Provide the [x, y] coordinate of the cell's center where the given text is located.  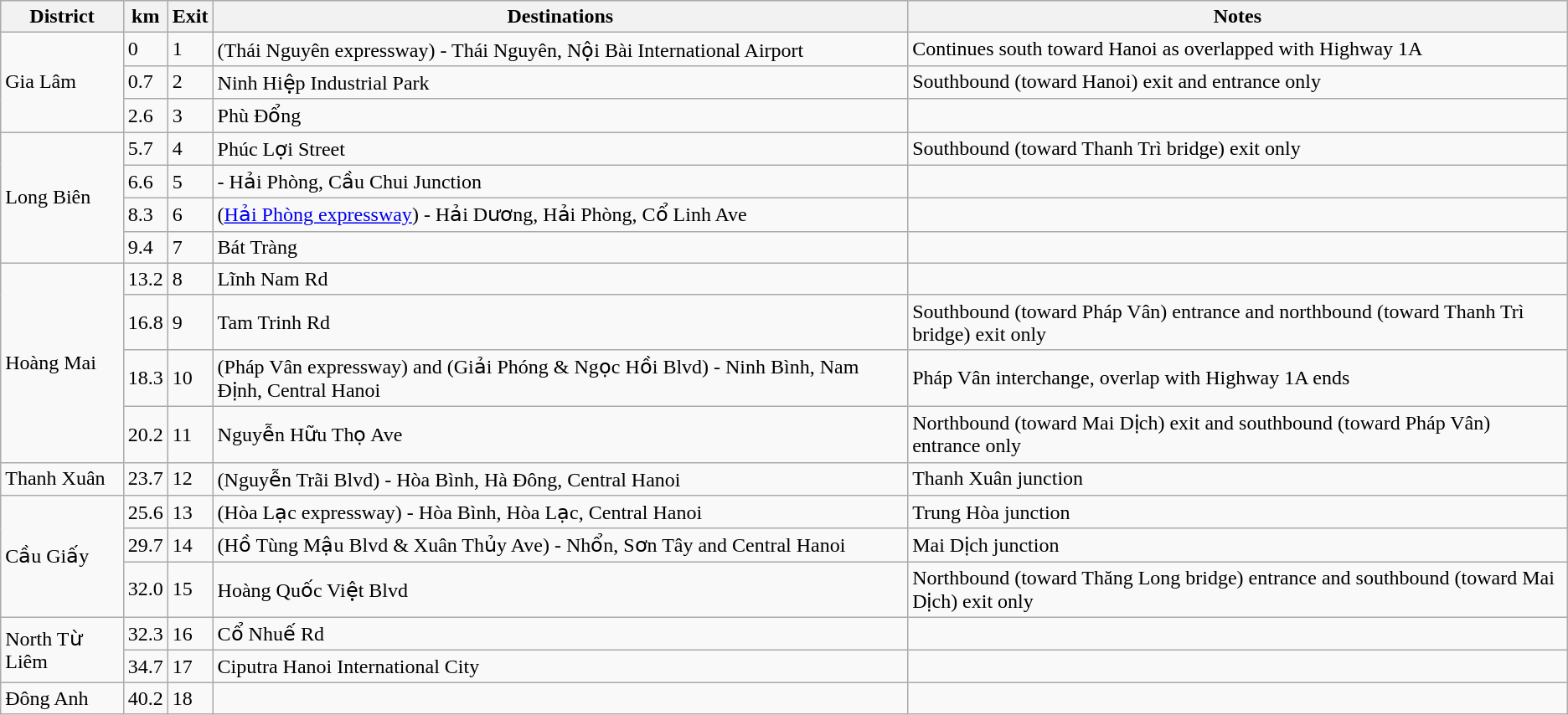
12 [190, 479]
(Thái Nguyên expressway) - Thái Nguyên, Nội Bài International Airport [560, 49]
Lĩnh Nam Rd [560, 279]
0 [146, 49]
25.6 [146, 512]
34.7 [146, 666]
(Hải Phòng expressway) - Hải Dương, Hải Phòng, Cổ Linh Ave [560, 215]
11 [190, 434]
1 [190, 49]
8.3 [146, 215]
5.7 [146, 149]
Continues south toward Hanoi as overlapped with Highway 1A [1238, 49]
16.8 [146, 321]
18 [190, 698]
Southbound (toward Pháp Vân) entrance and northbound (toward Thanh Trì bridge) exit only [1238, 321]
13 [190, 512]
(Pháp Vân expressway) and (Giải Phóng & Ngọc Hồi Blvd) - Ninh Bình, Nam Định, Central Hanoi [560, 378]
Thanh Xuân [62, 479]
Đông Anh [62, 698]
Cầu Giấy [62, 557]
23.7 [146, 479]
4 [190, 149]
Hoàng Quốc Việt Blvd [560, 589]
Notes [1238, 17]
14 [190, 545]
9.4 [146, 247]
Cổ Nhuế Rd [560, 634]
Phúc Lợi Street [560, 149]
Northbound (toward Mai Dịch) exit and southbound (toward Pháp Vân) entrance only [1238, 434]
Nguyễn Hữu Thọ Ave [560, 434]
3 [190, 116]
Exit [190, 17]
16 [190, 634]
Ciputra Hanoi International City [560, 666]
Thanh Xuân junction [1238, 479]
2 [190, 82]
North Từ Liêm [62, 650]
20.2 [146, 434]
10 [190, 378]
Northbound (toward Thăng Long bridge) entrance and southbound (toward Mai Dịch) exit only [1238, 589]
18.3 [146, 378]
km [146, 17]
2.6 [146, 116]
Trung Hòa junction [1238, 512]
Tam Trinh Rd [560, 321]
7 [190, 247]
Ninh Hiệp Industrial Park [560, 82]
Destinations [560, 17]
6 [190, 215]
8 [190, 279]
Southbound (toward Hanoi) exit and entrance only [1238, 82]
40.2 [146, 698]
Long Biên [62, 198]
13.2 [146, 279]
32.0 [146, 589]
32.3 [146, 634]
5 [190, 182]
Pháp Vân interchange, overlap with Highway 1A ends [1238, 378]
6.6 [146, 182]
District [62, 17]
Phù Đổng [560, 116]
17 [190, 666]
Hoàng Mai [62, 363]
(Nguyễn Trãi Blvd) - Hòa Bình, Hà Đông, Central Hanoi [560, 479]
Southbound (toward Thanh Trì bridge) exit only [1238, 149]
Mai Dịch junction [1238, 545]
29.7 [146, 545]
(Hòa Lạc expressway) - Hòa Bình, Hòa Lạc, Central Hanoi [560, 512]
15 [190, 589]
0.7 [146, 82]
9 [190, 321]
- Hải Phòng, Cầu Chui Junction [560, 182]
(Hồ Tùng Mậu Blvd & Xuân Thủy Ave) - Nhổn, Sơn Tây and Central Hanoi [560, 545]
Bát Tràng [560, 247]
Gia Lâm [62, 82]
